Return the (X, Y) coordinate for the center point of the cell that contains the specified text.  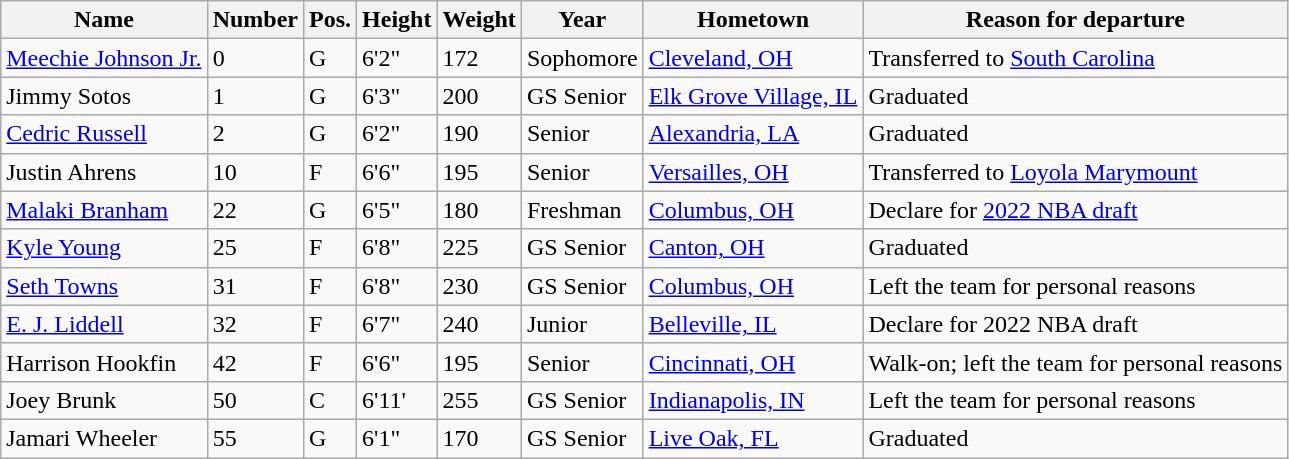
Transferred to South Carolina (1076, 58)
Transferred to Loyola Marymount (1076, 172)
Meechie Johnson Jr. (104, 58)
Elk Grove Village, IL (753, 96)
E. J. Liddell (104, 324)
6'7" (397, 324)
Pos. (330, 20)
50 (255, 400)
Indianapolis, IN (753, 400)
Cleveland, OH (753, 58)
6'3" (397, 96)
Jimmy Sotos (104, 96)
190 (479, 134)
25 (255, 248)
Alexandria, LA (753, 134)
180 (479, 210)
1 (255, 96)
Sophomore (582, 58)
200 (479, 96)
0 (255, 58)
C (330, 400)
Belleville, IL (753, 324)
170 (479, 438)
6'5" (397, 210)
Walk-on; left the team for personal reasons (1076, 362)
42 (255, 362)
31 (255, 286)
Justin Ahrens (104, 172)
10 (255, 172)
Seth Towns (104, 286)
55 (255, 438)
Number (255, 20)
Live Oak, FL (753, 438)
6'1" (397, 438)
Name (104, 20)
Cincinnati, OH (753, 362)
Cedric Russell (104, 134)
Year (582, 20)
Reason for departure (1076, 20)
Junior (582, 324)
Malaki Branham (104, 210)
255 (479, 400)
32 (255, 324)
Weight (479, 20)
230 (479, 286)
6'11' (397, 400)
22 (255, 210)
Canton, OH (753, 248)
225 (479, 248)
Joey Brunk (104, 400)
2 (255, 134)
Freshman (582, 210)
172 (479, 58)
Harrison Hookfin (104, 362)
240 (479, 324)
Jamari Wheeler (104, 438)
Versailles, OH (753, 172)
Hometown (753, 20)
Height (397, 20)
Kyle Young (104, 248)
